Return (X, Y) of the center of cell containing provided text 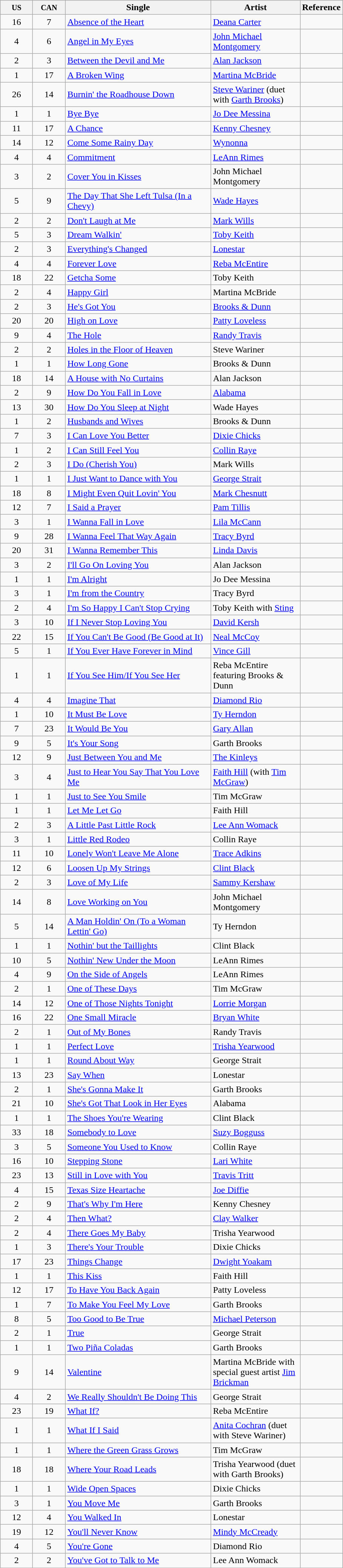
I'm Alright (138, 579)
Dwight Yoakam (255, 1261)
Nothin' but the Taillights (138, 946)
Still in Love with You (138, 1175)
Commitment (138, 157)
Suzy Bogguss (255, 1132)
I Might Even Quit Lovin' You (138, 493)
21 (17, 1104)
Somebody to Love (138, 1132)
I Can Still Feel You (138, 450)
To Have You Back Again (138, 1290)
Vince Gill (255, 651)
Everything's Changed (138, 249)
He's Got You (138, 307)
Where Your Road Leads (138, 1470)
Getcha Some (138, 278)
Absence of the Heart (138, 22)
You're Gone (138, 1546)
How Do You Sleep at Night (138, 407)
The Shoes You're Wearing (138, 1118)
Sammy Kershaw (255, 882)
I'm from the Country (138, 593)
Between the Devil and Me (138, 61)
Clay Walker (255, 1219)
Someone You Used to Know (138, 1146)
Little Red Rodeo (138, 839)
I Just Want to Dance with You (138, 479)
Martina McBride with special guest artist Jim Brickman (255, 1372)
The Day That She Left Tulsa (In a Chevy) (138, 201)
Toby Keith with Sting (255, 608)
She's Gonna Make It (138, 1089)
Round About Way (138, 1061)
If You Can't Be Good (Be Good at It) (138, 636)
One of Those Nights Tonight (138, 1003)
Lorrie Morgan (255, 1003)
Reference (321, 8)
David Kersh (255, 622)
You've Got to Talk to Me (138, 1560)
How Long Gone (138, 364)
The Kinleys (255, 757)
Joe Diffie (255, 1189)
Imagine That (138, 700)
I'm So Happy I Can't Stop Crying (138, 608)
Forever Love (138, 264)
Too Good to Be True (138, 1319)
We Really Shouldn't Be Doing This (138, 1396)
Stepping Stone (138, 1161)
Dream Walkin' (138, 235)
Out of My Bones (138, 1032)
Lila McCann (255, 522)
What If? (138, 1411)
A House with No Curtains (138, 378)
A Man Holdin' On (To a Woman Lettin' Go) (138, 926)
CAN (49, 8)
Let Me Let Go (138, 811)
One of These Days (138, 989)
Where the Green Grass Grows (138, 1450)
I Wanna Feel That Way Again (138, 536)
There Goes My Baby (138, 1233)
Linda Davis (255, 550)
A Little Past Little Rock (138, 825)
True (138, 1333)
Steve Wariner (255, 349)
Don't Laugh at Me (138, 221)
Love of My Life (138, 882)
Artist (255, 8)
I Do (Cherish You) (138, 464)
Bryan White (255, 1018)
You Move Me (138, 1503)
If You See Him/If You See Her (138, 675)
It Would Be You (138, 729)
High on Love (138, 321)
If I Never Stop Loving You (138, 622)
31 (49, 550)
A Broken Wing (138, 75)
Wide Open Spaces (138, 1489)
Michael Peterson (255, 1319)
You Walked In (138, 1517)
You'll Never Know (138, 1532)
I Can Love You Better (138, 435)
One Small Miracle (138, 1018)
I Said a Prayer (138, 507)
Holes in the Floor of Heaven (138, 349)
Then What? (138, 1219)
Perfect Love (138, 1046)
There's Your Trouble (138, 1247)
Nothin' New Under the Moon (138, 960)
Wynonna (255, 143)
Just to See You Smile (138, 796)
Just Between You and Me (138, 757)
Bye Bye (138, 114)
That's Why I'm Here (138, 1204)
Mark Chesnutt (255, 493)
Just to Hear You Say That You Love Me (138, 777)
Trisha Yearwood (duet with Garth Brooks) (255, 1470)
Deana Carter (255, 22)
This Kiss (138, 1276)
Mindy McCready (255, 1532)
Steve Wariner (duet with Garth Brooks) (255, 94)
Two Piña Coladas (138, 1347)
It Must Be Love (138, 714)
What If I Said (138, 1430)
Anita Cochran (duet with Steve Wariner) (255, 1430)
Trace Adkins (255, 854)
Single (138, 8)
Cover You in Kisses (138, 176)
To Make You Feel My Love (138, 1304)
Texas Size Heartache (138, 1189)
28 (49, 536)
Husbands and Wives (138, 421)
US (17, 8)
Happy Girl (138, 292)
Things Change (138, 1261)
Faith Hill (with Tim McGraw) (255, 777)
Come Some Rainy Day (138, 143)
On the Side of Angels (138, 975)
I Wanna Remember This (138, 550)
Love Working on You (138, 902)
How Do You Fall in Love (138, 392)
She's Got That Look in Her Eyes (138, 1104)
Angel in My Eyes (138, 41)
Reba McEntire featuring Brooks & Dunn (255, 675)
Say When (138, 1075)
I Wanna Fall in Love (138, 522)
I'll Go On Loving You (138, 565)
Burnin' the Roadhouse Down (138, 94)
Pam Tillis (255, 507)
Neal McCoy (255, 636)
Loosen Up My Strings (138, 868)
30 (49, 407)
Travis Tritt (255, 1175)
33 (17, 1132)
Gary Allan (255, 729)
26 (17, 94)
A Chance (138, 128)
Lonely Won't Leave Me Alone (138, 854)
Lari White (255, 1161)
If You Ever Have Forever in Mind (138, 651)
Valentine (138, 1372)
It's Your Song (138, 743)
The Hole (138, 335)
